Find where the given text appears and provide that cell's center as (x, y) coordinate. 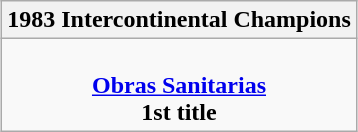
1983 Intercontinental Champions (180, 20)
Obras Sanitarias 1st title (180, 85)
